Search for the cell housing the specified text and yield its (x, y) center coordinate. 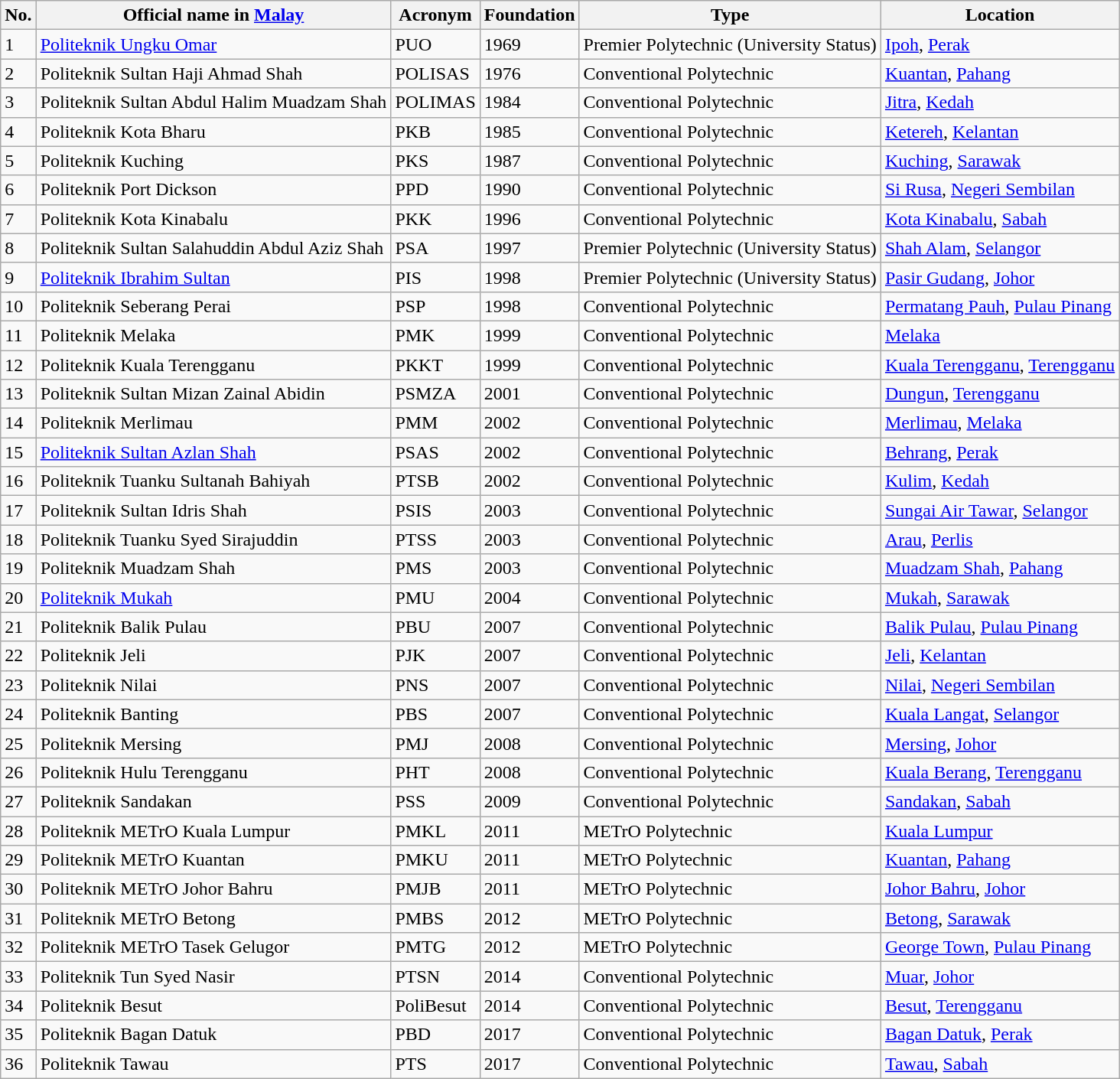
2009 (529, 801)
Politeknik Melaka (213, 335)
13 (18, 394)
PKS (435, 161)
1990 (529, 190)
Politeknik Ibrahim Sultan (213, 277)
Politeknik Banting (213, 714)
Politeknik Besut (213, 1006)
2 (18, 73)
Acronym (435, 15)
Politeknik Kota Kinabalu (213, 219)
PJK (435, 656)
PUO (435, 44)
20 (18, 598)
29 (18, 860)
Politeknik Port Dickson (213, 190)
18 (18, 539)
27 (18, 801)
Kota Kinabalu, Sabah (999, 219)
Location (999, 15)
Johor Bahru, Johor (999, 889)
Politeknik Tuanku Sultanah Bahiyah (213, 481)
Politeknik Kuala Terengganu (213, 365)
PBS (435, 714)
Si Rusa, Negeri Sembilan (999, 190)
Behrang, Perak (999, 452)
PMM (435, 423)
POLIMAS (435, 103)
Sungai Air Tawar, Selangor (999, 510)
24 (18, 714)
Politeknik Merlimau (213, 423)
Besut, Terengganu (999, 1006)
Kuala Berang, Terengganu (999, 772)
11 (18, 335)
Dungun, Terengganu (999, 394)
George Town, Pulau Pinang (999, 947)
PMKU (435, 860)
Politeknik Hulu Terengganu (213, 772)
23 (18, 685)
25 (18, 743)
Type (730, 15)
32 (18, 947)
9 (18, 277)
Politeknik Tawau (213, 1064)
Ipoh, Perak (999, 44)
PIS (435, 277)
2004 (529, 598)
Politeknik Sultan Salahuddin Abdul Aziz Shah (213, 248)
No. (18, 15)
Politeknik Sultan Haji Ahmad Shah (213, 73)
5 (18, 161)
PMS (435, 569)
34 (18, 1006)
35 (18, 1035)
1985 (529, 132)
Melaka (999, 335)
PKKT (435, 365)
Muadzam Shah, Pahang (999, 569)
1984 (529, 103)
Politeknik Sultan Mizan Zainal Abidin (213, 394)
PKK (435, 219)
Politeknik Kota Bharu (213, 132)
15 (18, 452)
PTSS (435, 539)
Tawau, Sabah (999, 1064)
Betong, Sarawak (999, 918)
Politeknik Tuanku Syed Sirajuddin (213, 539)
Arau, Perlis (999, 539)
1976 (529, 73)
30 (18, 889)
Politeknik Mukah (213, 598)
Politeknik Ungku Omar (213, 44)
PMTG (435, 947)
1997 (529, 248)
PTS (435, 1064)
Politeknik Sultan Abdul Halim Muadzam Shah (213, 103)
16 (18, 481)
28 (18, 830)
6 (18, 190)
Politeknik METrO Betong (213, 918)
PNS (435, 685)
Balik Pulau, Pulau Pinang (999, 627)
Foundation (529, 15)
PMJ (435, 743)
POLISAS (435, 73)
21 (18, 627)
Kulim, Kedah (999, 481)
Politeknik Nilai (213, 685)
26 (18, 772)
33 (18, 976)
10 (18, 306)
Politeknik Seberang Perai (213, 306)
Merlimau, Melaka (999, 423)
PSMZA (435, 394)
Politeknik Kuching (213, 161)
Politeknik Sultan Idris Shah (213, 510)
2001 (529, 394)
Mukah, Sarawak (999, 598)
17 (18, 510)
Politeknik Muadzam Shah (213, 569)
Nilai, Negeri Sembilan (999, 685)
36 (18, 1064)
Jeli, Kelantan (999, 656)
1996 (529, 219)
PHT (435, 772)
PMKL (435, 830)
Politeknik METrO Kuala Lumpur (213, 830)
PMK (435, 335)
Official name in Malay (213, 15)
3 (18, 103)
PSIS (435, 510)
PTSB (435, 481)
1 (18, 44)
19 (18, 569)
22 (18, 656)
Politeknik METrO Johor Bahru (213, 889)
PTSN (435, 976)
Shah Alam, Selangor (999, 248)
Politeknik Sultan Azlan Shah (213, 452)
PMBS (435, 918)
4 (18, 132)
1987 (529, 161)
PSS (435, 801)
Politeknik Jeli (213, 656)
31 (18, 918)
Pasir Gudang, Johor (999, 277)
PKB (435, 132)
Politeknik Sandakan (213, 801)
PBU (435, 627)
PSAS (435, 452)
PSP (435, 306)
PMJB (435, 889)
Politeknik METrO Kuantan (213, 860)
Sandakan, Sabah (999, 801)
Mersing, Johor (999, 743)
Kuala Langat, Selangor (999, 714)
Politeknik Bagan Datuk (213, 1035)
PoliBesut (435, 1006)
Jitra, Kedah (999, 103)
14 (18, 423)
Kuala Terengganu, Terengganu (999, 365)
7 (18, 219)
Politeknik Balik Pulau (213, 627)
8 (18, 248)
Kuala Lumpur (999, 830)
Politeknik Tun Syed Nasir (213, 976)
12 (18, 365)
PPD (435, 190)
PMU (435, 598)
Ketereh, Kelantan (999, 132)
Politeknik Mersing (213, 743)
Bagan Datuk, Perak (999, 1035)
Permatang Pauh, Pulau Pinang (999, 306)
PBD (435, 1035)
PSA (435, 248)
1969 (529, 44)
Kuching, Sarawak (999, 161)
Muar, Johor (999, 976)
Politeknik METrO Tasek Gelugor (213, 947)
